Return the (X, Y) coordinate for the center point of the cell that contains the specified text.  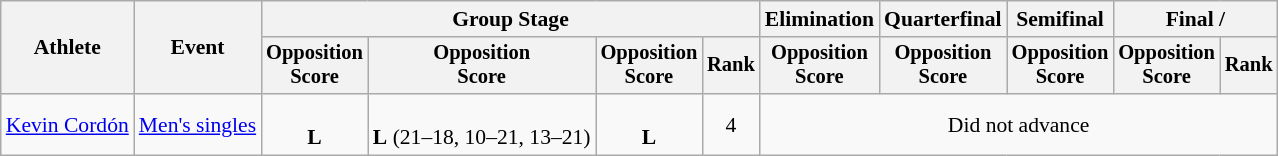
L (21–18, 10–21, 13–21) (482, 124)
Kevin Cordón (68, 124)
Did not advance (1019, 124)
Quarterfinal (943, 19)
Athlete (68, 48)
Final / (1195, 19)
Group Stage (510, 19)
Elimination (820, 19)
4 (731, 124)
Semifinal (1060, 19)
Event (198, 48)
Men's singles (198, 124)
